Scan for the cell matching the given text and deliver its (X, Y) coordinate at center. 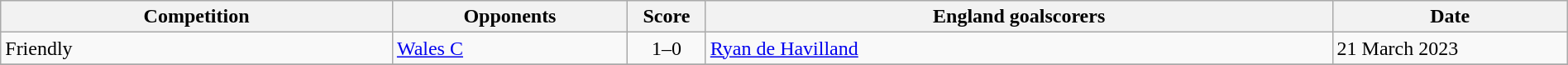
Opponents (509, 17)
21 March 2023 (1450, 48)
Score (667, 17)
Friendly (197, 48)
Date (1450, 17)
Ryan de Havilland (1019, 48)
Wales C (509, 48)
England goalscorers (1019, 17)
Competition (197, 17)
1–0 (667, 48)
